Find where the given text appears and provide that cell's center as (X, Y) coordinate. 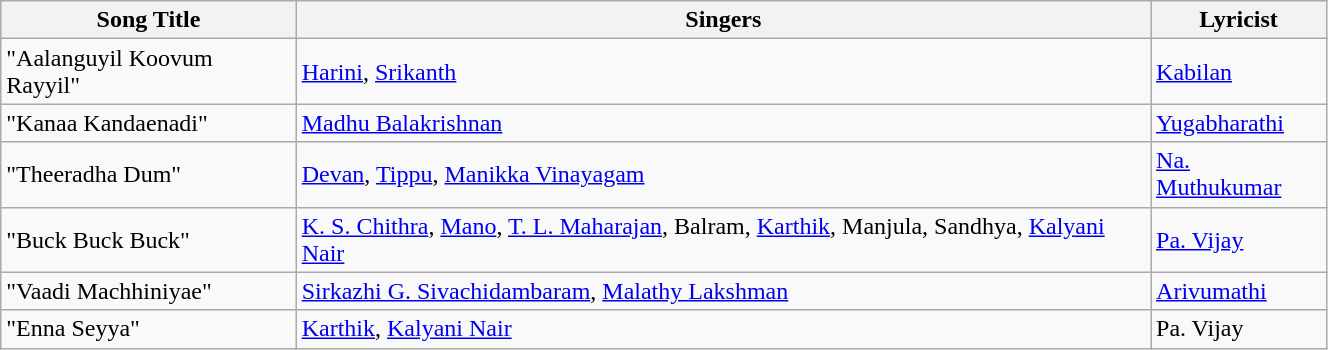
Devan, Tippu, Manikka Vinayagam (723, 174)
"Enna Seyya" (148, 329)
Yugabharathi (1239, 123)
"Kanaa Kandaenadi" (148, 123)
Song Title (148, 20)
Singers (723, 20)
Sirkazhi G. Sivachidambaram, Malathy Lakshman (723, 291)
Harini, Srikanth (723, 72)
Na. Muthukumar (1239, 174)
"Aalanguyil Koovum Rayyil" (148, 72)
"Buck Buck Buck" (148, 240)
Lyricist (1239, 20)
Madhu Balakrishnan (723, 123)
"Theeradha Dum" (148, 174)
"Vaadi Machhiniyae" (148, 291)
Kabilan (1239, 72)
Karthik, Kalyani Nair (723, 329)
K. S. Chithra, Mano, T. L. Maharajan, Balram, Karthik, Manjula, Sandhya, Kalyani Nair (723, 240)
Arivumathi (1239, 291)
